Return [x, y] of the center of cell containing provided text 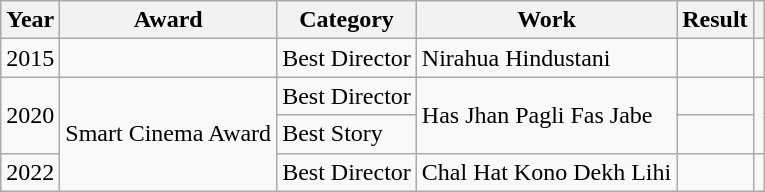
Work [546, 20]
Nirahua Hindustani [546, 58]
Best Story [347, 134]
2015 [30, 58]
Award [168, 20]
Result [715, 20]
Year [30, 20]
2022 [30, 172]
Category [347, 20]
2020 [30, 115]
Has Jhan Pagli Fas Jabe [546, 115]
Smart Cinema Award [168, 134]
Chal Hat Kono Dekh Lihi [546, 172]
